Identify which cell holds the provided text, then report its (x, y) central coordinate. 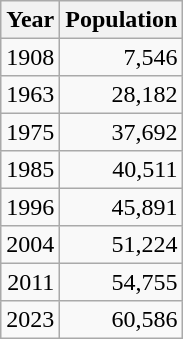
60,586 (122, 318)
1996 (30, 206)
1975 (30, 132)
28,182 (122, 94)
54,755 (122, 282)
1908 (30, 56)
2023 (30, 318)
Year (30, 20)
51,224 (122, 244)
45,891 (122, 206)
2004 (30, 244)
37,692 (122, 132)
1963 (30, 94)
Population (122, 20)
7,546 (122, 56)
1985 (30, 170)
40,511 (122, 170)
2011 (30, 282)
